Identify which cell holds the provided text, then report its (x, y) central coordinate. 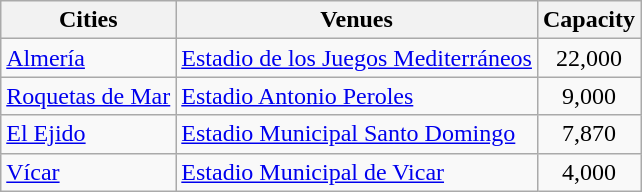
Estadio de los Juegos Mediterráneos (357, 58)
El Ejido (88, 134)
Almería (88, 58)
Cities (88, 20)
Estadio Municipal de Vicar (357, 172)
9,000 (588, 96)
22,000 (588, 58)
Vícar (88, 172)
Roquetas de Mar (88, 96)
Venues (357, 20)
Estadio Municipal Santo Domingo (357, 134)
7,870 (588, 134)
Estadio Antonio Peroles (357, 96)
Capacity (588, 20)
4,000 (588, 172)
